Locate the cell with the specified text and output its [X, Y] center coordinate. 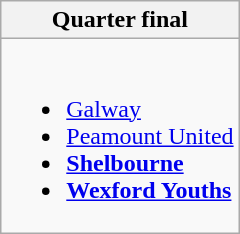
GalwayPeamount UnitedShelbourneWexford Youths [120, 136]
Quarter final [120, 20]
